Return the [x, y] coordinate for the center point of the cell that contains the specified text.  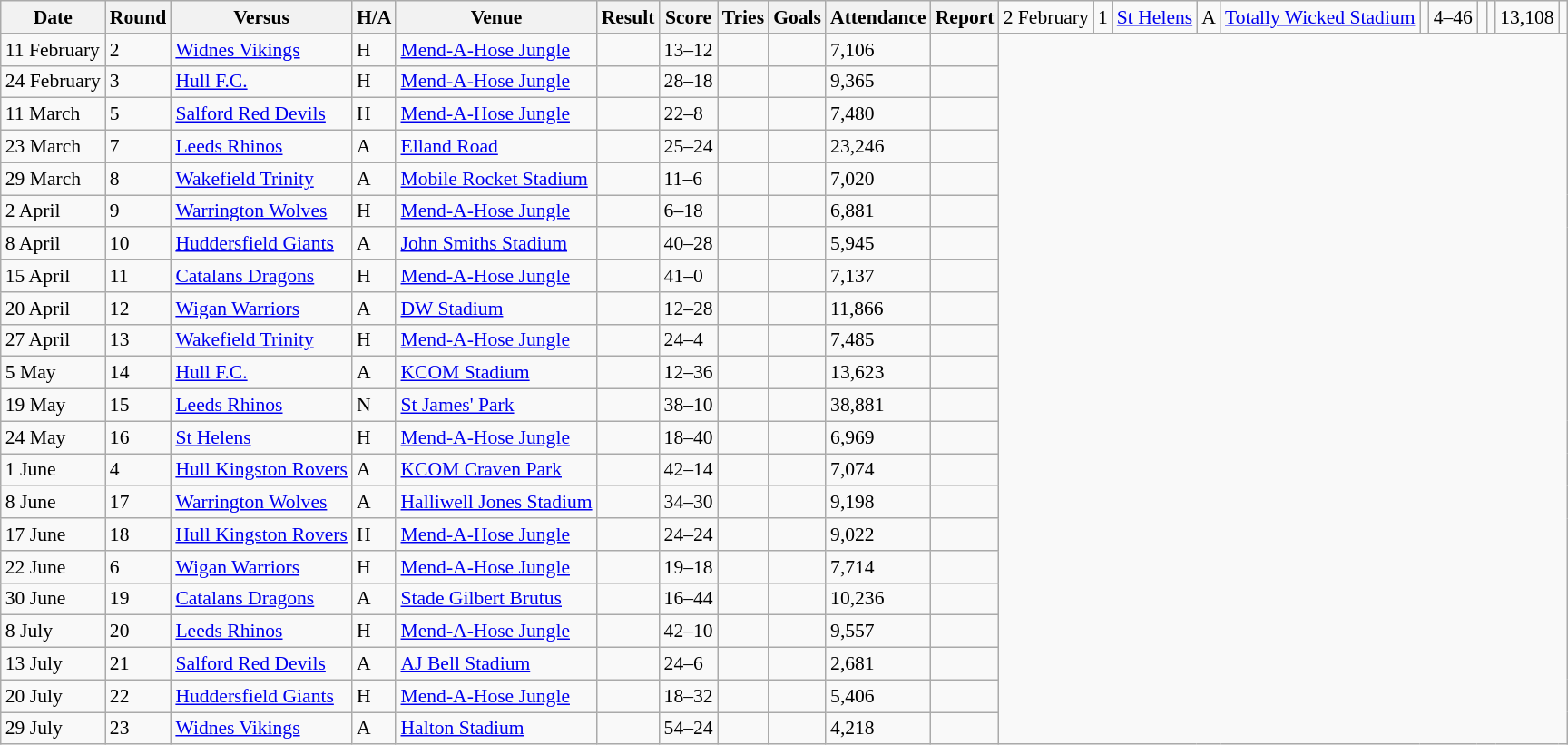
54–24 [689, 729]
6,881 [878, 211]
7,020 [878, 179]
13,623 [878, 373]
19 [138, 599]
4–46 [1454, 17]
12–36 [689, 373]
11 March [53, 114]
11 [138, 276]
9,557 [878, 632]
Elland Road [495, 147]
18–40 [689, 437]
Stade Gilbert Brutus [495, 599]
38,881 [878, 406]
12–28 [689, 309]
6,969 [878, 437]
2 February [1046, 17]
7,714 [878, 567]
13–12 [689, 50]
7,106 [878, 50]
23 March [53, 147]
17 June [53, 534]
5,945 [878, 244]
18–32 [689, 696]
10,236 [878, 599]
Report [965, 17]
6 [138, 567]
2 [138, 50]
Halton Stadium [495, 729]
11–6 [689, 179]
Tries [743, 17]
24–6 [689, 664]
5,406 [878, 696]
Halliwell Jones Stadium [495, 503]
2 April [53, 211]
1 June [53, 470]
29 July [53, 729]
N [374, 406]
2,681 [878, 664]
KCOM Craven Park [495, 470]
St James' Park [495, 406]
Round [138, 17]
19–18 [689, 567]
15 [138, 406]
8 April [53, 244]
42–14 [689, 470]
8 [138, 179]
7,137 [878, 276]
12 [138, 309]
AJ Bell Stadium [495, 664]
30 June [53, 599]
3 [138, 82]
1 [1103, 17]
John Smiths Stadium [495, 244]
38–10 [689, 406]
8 June [53, 503]
Versus [261, 17]
7,074 [878, 470]
41–0 [689, 276]
7,480 [878, 114]
27 April [53, 340]
13,108 [1526, 17]
42–10 [689, 632]
DW Stadium [495, 309]
9,198 [878, 503]
4,218 [878, 729]
H/A [374, 17]
5 [138, 114]
29 March [53, 179]
9 [138, 211]
22 [138, 696]
22 June [53, 567]
13 July [53, 664]
24 May [53, 437]
Mobile Rocket Stadium [495, 179]
9,022 [878, 534]
Venue [495, 17]
Attendance [878, 17]
Goals [797, 17]
17 [138, 503]
25–24 [689, 147]
8 July [53, 632]
40–28 [689, 244]
34–30 [689, 503]
16–44 [689, 599]
7,485 [878, 340]
Score [689, 17]
24–4 [689, 340]
Totally Wicked Stadium [1320, 17]
9,365 [878, 82]
4 [138, 470]
15 April [53, 276]
24 February [53, 82]
16 [138, 437]
5 May [53, 373]
11 February [53, 50]
Date [53, 17]
18 [138, 534]
20 April [53, 309]
11,866 [878, 309]
23,246 [878, 147]
14 [138, 373]
10 [138, 244]
Result [628, 17]
28–18 [689, 82]
19 May [53, 406]
7 [138, 147]
24–24 [689, 534]
22–8 [689, 114]
KCOM Stadium [495, 373]
20 [138, 632]
21 [138, 664]
23 [138, 729]
13 [138, 340]
20 July [53, 696]
6–18 [689, 211]
